From the cell containing the given text, extract its center point as [x, y] coordinate. 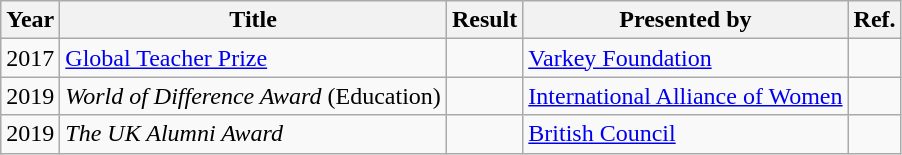
Ref. [874, 20]
Year [30, 20]
Varkey Foundation [686, 58]
Global Teacher Prize [254, 58]
The UK Alumni Award [254, 134]
British Council [686, 134]
International Alliance of Women [686, 96]
Presented by [686, 20]
2017 [30, 58]
Result [484, 20]
Title [254, 20]
World of Difference Award (Education) [254, 96]
